Return [X, Y] of the center of cell containing provided text 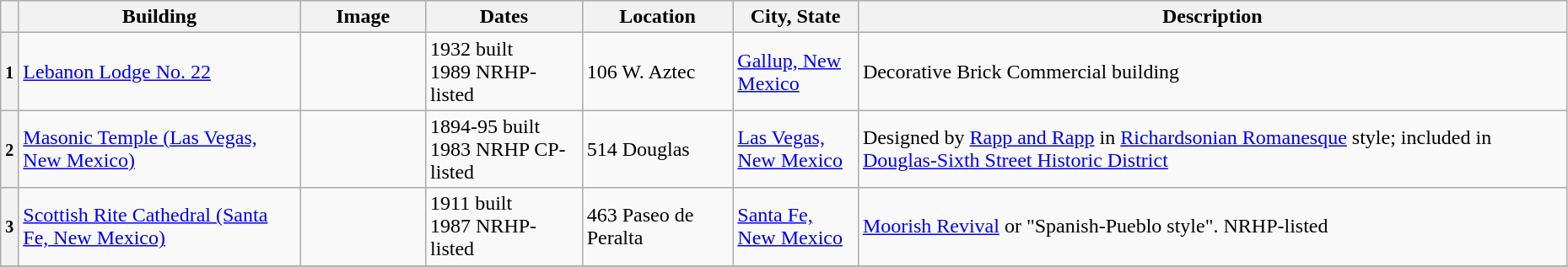
1 [10, 72]
Image [363, 17]
106 W. Aztec [658, 72]
Designed by Rapp and Rapp in Richardsonian Romanesque style; included in Douglas-Sixth Street Historic District [1212, 149]
3 [10, 227]
Masonic Temple (Las Vegas, New Mexico) [159, 149]
Decorative Brick Commercial building [1212, 72]
Lebanon Lodge No. 22 [159, 72]
Building [159, 17]
514 Douglas [658, 149]
1911 built1987 NRHP-listed [504, 227]
Description [1212, 17]
Moorish Revival or "Spanish-Pueblo style". NRHP-listed [1212, 227]
Santa Fe, New Mexico [796, 227]
1932 built1989 NRHP-listed [504, 72]
Las Vegas, New Mexico [796, 149]
Scottish Rite Cathedral (Santa Fe, New Mexico) [159, 227]
Dates [504, 17]
1894-95 built1983 NRHP CP-listed [504, 149]
City, State [796, 17]
463 Paseo de Peralta [658, 227]
Gallup, New Mexico [796, 72]
2 [10, 149]
Location [658, 17]
